For the text-containing cell, return its midpoint in (X, Y) coordinate format. 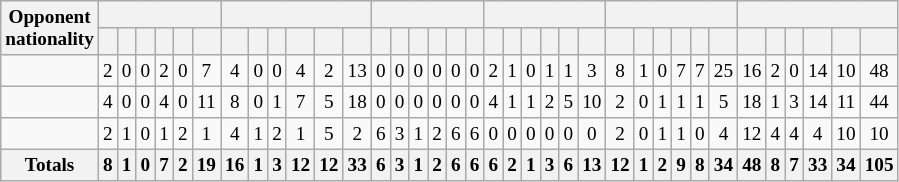
Opponentnationality (50, 28)
44 (879, 102)
25 (723, 71)
9 (682, 166)
19 (206, 166)
105 (879, 166)
Totals (50, 166)
